Locate the cell with the specified text and output its [x, y] center coordinate. 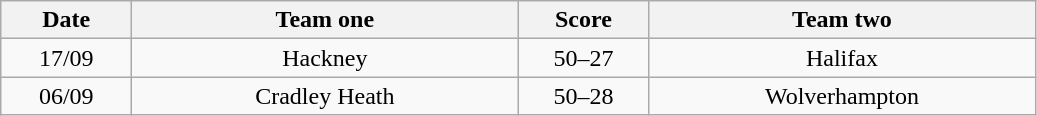
Cradley Heath [325, 96]
06/09 [66, 96]
50–28 [584, 96]
Hackney [325, 58]
Team one [325, 20]
50–27 [584, 58]
17/09 [66, 58]
Halifax [842, 58]
Score [584, 20]
Date [66, 20]
Team two [842, 20]
Wolverhampton [842, 96]
